Provide the (x, y) coordinate of the cell's center where the given text is located.  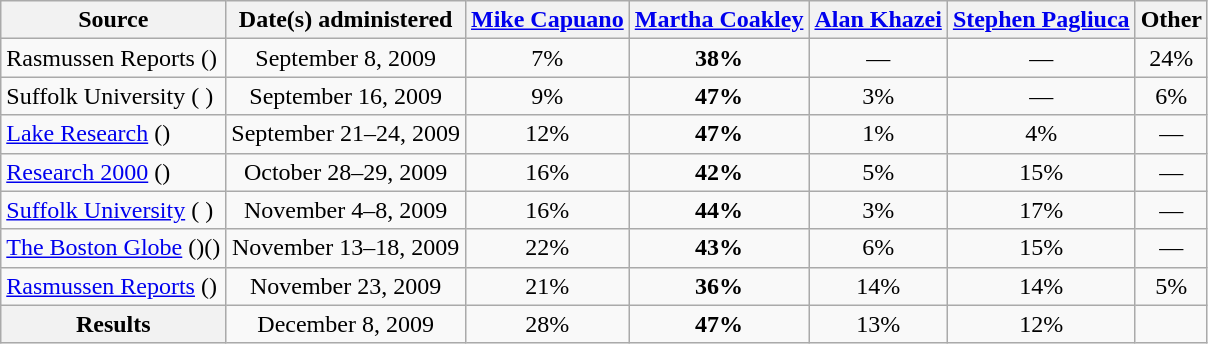
Source (114, 20)
43% (719, 248)
1% (878, 134)
Mike Capuano (547, 20)
13% (878, 324)
42% (719, 172)
7% (547, 58)
September 21–24, 2009 (346, 134)
24% (1171, 58)
November 13–18, 2009 (346, 248)
9% (547, 96)
Other (1171, 20)
Research 2000 () (114, 172)
December 8, 2009 (346, 324)
November 23, 2009 (346, 286)
17% (1041, 210)
Date(s) administered (346, 20)
4% (1041, 134)
38% (719, 58)
22% (547, 248)
Alan Khazei (878, 20)
21% (547, 286)
September 8, 2009 (346, 58)
Stephen Pagliuca (1041, 20)
November 4–8, 2009 (346, 210)
Martha Coakley (719, 20)
The Boston Globe ()() (114, 248)
36% (719, 286)
Lake Research () (114, 134)
September 16, 2009 (346, 96)
44% (719, 210)
October 28–29, 2009 (346, 172)
Results (114, 324)
28% (547, 324)
